Identify which cell holds the provided text, then report its (x, y) central coordinate. 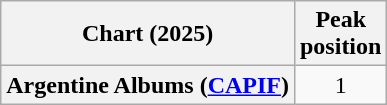
1 (340, 85)
Argentine Albums (CAPIF) (148, 85)
Chart (2025) (148, 34)
Peakposition (340, 34)
